Find where the given text appears and provide that cell's center as (x, y) coordinate. 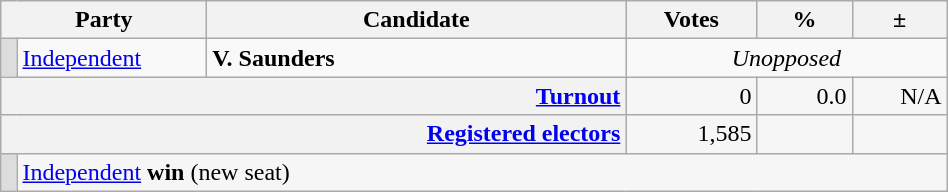
% (804, 20)
Independent (112, 58)
1,585 (692, 134)
Candidate (416, 20)
N/A (900, 96)
0 (692, 96)
Votes (692, 20)
0.0 (804, 96)
Unopposed (786, 58)
Independent win (new seat) (482, 172)
Party (104, 20)
± (900, 20)
V. Saunders (416, 58)
Turnout (314, 96)
Registered electors (314, 134)
